Search for the cell housing the specified text and yield its [x, y] center coordinate. 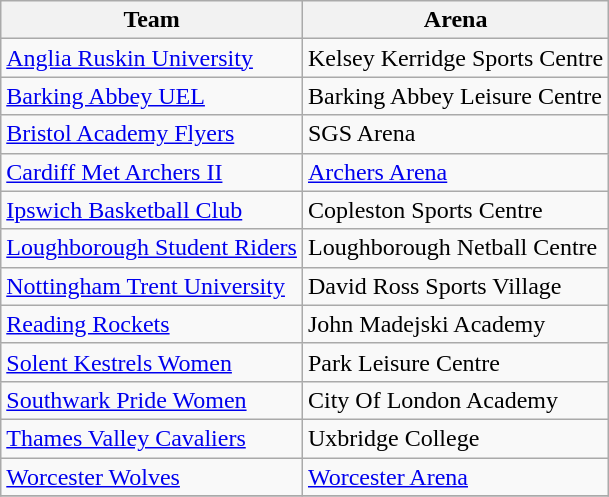
Uxbridge College [455, 438]
Barking Abbey Leisure Centre [455, 96]
Team [152, 20]
Arena [455, 20]
SGS Arena [455, 134]
Bristol Academy Flyers [152, 134]
Nottingham Trent University [152, 286]
Solent Kestrels Women [152, 362]
Barking Abbey UEL [152, 96]
Thames Valley Cavaliers [152, 438]
Worcester Arena [455, 477]
Copleston Sports Centre [455, 210]
Reading Rockets [152, 324]
Loughborough Student Riders [152, 248]
Park Leisure Centre [455, 362]
Cardiff Met Archers II [152, 172]
Ipswich Basketball Club [152, 210]
Anglia Ruskin University [152, 58]
Kelsey Kerridge Sports Centre [455, 58]
Southwark Pride Women [152, 400]
Worcester Wolves [152, 477]
Archers Arena [455, 172]
John Madejski Academy [455, 324]
Loughborough Netball Centre [455, 248]
City Of London Academy [455, 400]
David Ross Sports Village [455, 286]
